Output the (x, y) coordinate of the center of the cell containing the given text.  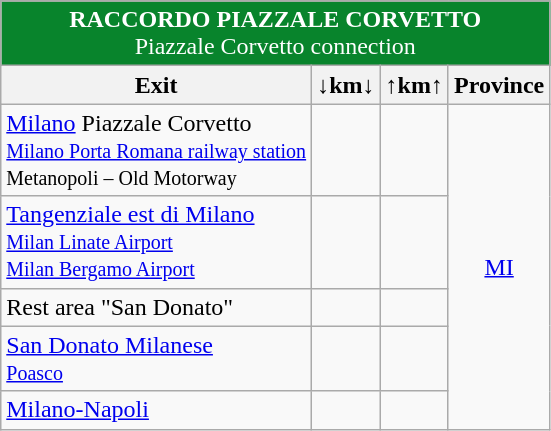
MI (498, 266)
↓km↓ (346, 85)
Exit (156, 85)
↑km↑ (414, 85)
San Donato MilanesePoasco (156, 358)
Rest area "San Donato" (156, 307)
Province (498, 85)
Tangenziale est di Milano Milan Linate Airport Milan Bergamo Airport (156, 242)
Milano-Napoli (156, 410)
RACCORDO PIAZZALE CORVETTOPiazzale Corvetto connection (276, 34)
Milano Piazzale Corvetto Milano Porta Romana railway station Metanopoli – Old Motorway (156, 150)
